Provide the [X, Y] coordinate of the cell's center where the given text is located.  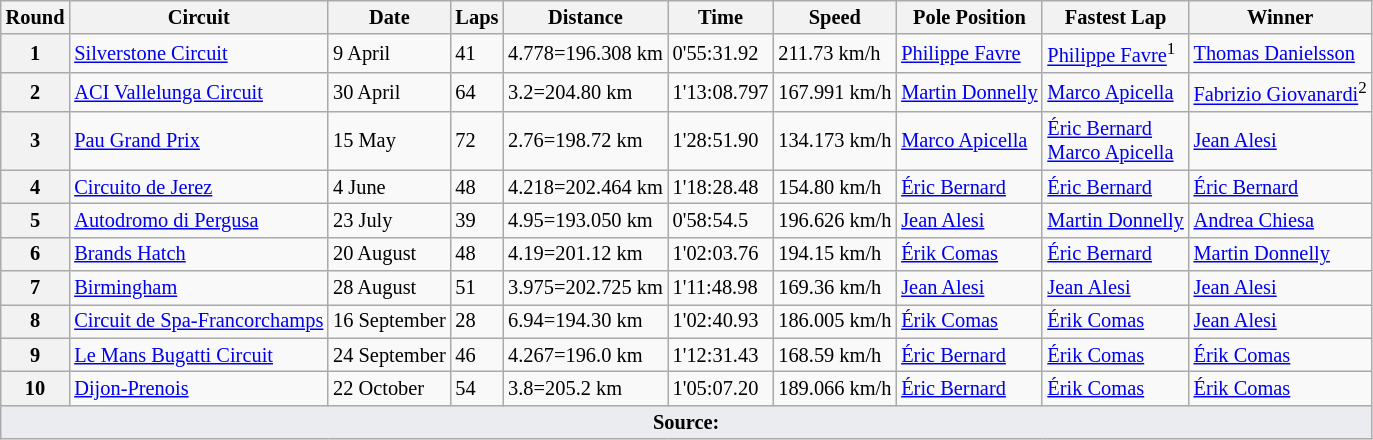
4 June [389, 187]
Distance [585, 17]
1'02:40.93 [721, 321]
154.80 km/h [834, 187]
Brands Hatch [198, 254]
1'18:28.48 [721, 187]
Philippe Favre [969, 54]
Time [721, 17]
Source: [686, 422]
15 May [389, 141]
Round [36, 17]
169.36 km/h [834, 288]
5 [36, 220]
Fastest Lap [1115, 17]
30 April [389, 92]
4 [36, 187]
134.173 km/h [834, 141]
4.218=202.464 km [585, 187]
4.19=201.12 km [585, 254]
20 August [389, 254]
46 [478, 355]
9 April [389, 54]
211.73 km/h [834, 54]
9 [36, 355]
Birmingham [198, 288]
39 [478, 220]
1'28:51.90 [721, 141]
16 September [389, 321]
1'12:31.43 [721, 355]
196.626 km/h [834, 220]
23 July [389, 220]
4.267=196.0 km [585, 355]
4.95=193.050 km [585, 220]
64 [478, 92]
1'05:07.20 [721, 389]
168.59 km/h [834, 355]
28 [478, 321]
54 [478, 389]
2 [36, 92]
189.066 km/h [834, 389]
Circuit de Spa-Francorchamps [198, 321]
7 [36, 288]
Pau Grand Prix [198, 141]
Andrea Chiesa [1280, 220]
24 September [389, 355]
22 October [389, 389]
Winner [1280, 17]
6 [36, 254]
186.005 km/h [834, 321]
3 [36, 141]
Laps [478, 17]
0'58:54.5 [721, 220]
51 [478, 288]
3.8=205.2 km [585, 389]
0'55:31.92 [721, 54]
Speed [834, 17]
2.76=198.72 km [585, 141]
1'02:03.76 [721, 254]
10 [36, 389]
Thomas Danielsson [1280, 54]
1'11:48.98 [721, 288]
Circuit [198, 17]
Silverstone Circuit [198, 54]
Dijon-Prenois [198, 389]
Philippe Favre1 [1115, 54]
Le Mans Bugatti Circuit [198, 355]
8 [36, 321]
28 August [389, 288]
4.778=196.308 km [585, 54]
Pole Position [969, 17]
3.975=202.725 km [585, 288]
1 [36, 54]
Date [389, 17]
72 [478, 141]
ACI Vallelunga Circuit [198, 92]
1'13:08.797 [721, 92]
Autodromo di Pergusa [198, 220]
167.991 km/h [834, 92]
41 [478, 54]
Éric Bernard Marco Apicella [1115, 141]
194.15 km/h [834, 254]
6.94=194.30 km [585, 321]
3.2=204.80 km [585, 92]
Circuito de Jerez [198, 187]
Fabrizio Giovanardi2 [1280, 92]
